Return the [x, y] coordinate for the center point of the cell that contains the specified text.  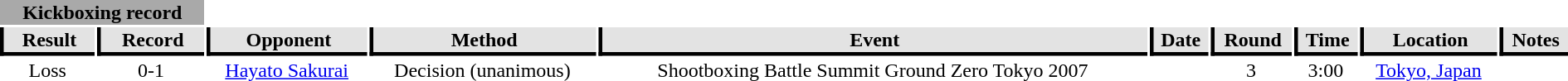
Round [1251, 41]
Record [151, 41]
Opponent [287, 41]
Result [47, 41]
Kickboxing record [103, 12]
Location [1429, 41]
Event [873, 41]
Date [1179, 41]
Method [483, 41]
Notes [1534, 41]
Time [1326, 41]
